For the text-containing cell, return its midpoint in (x, y) coordinate format. 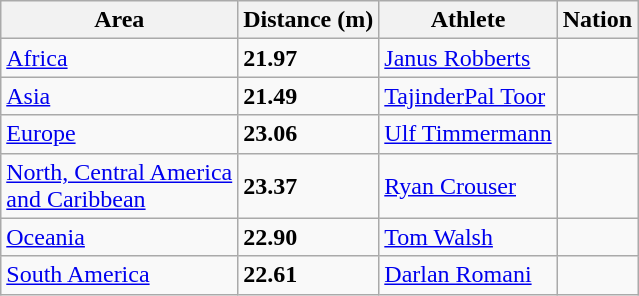
Tom Walsh (468, 237)
Europe (120, 134)
23.06 (308, 134)
21.49 (308, 96)
South America (120, 275)
Distance (m) (308, 20)
Area (120, 20)
Ulf Timmermann (468, 134)
Africa (120, 58)
Ryan Crouser (468, 186)
Nation (597, 20)
Janus Robberts (468, 58)
21.97 (308, 58)
22.61 (308, 275)
Oceania (120, 237)
Asia (120, 96)
North, Central America and Caribbean (120, 186)
22.90 (308, 237)
Darlan Romani (468, 275)
TajinderPal Toor (468, 96)
Athlete (468, 20)
23.37 (308, 186)
